For the text-containing cell, return its midpoint in (X, Y) coordinate format. 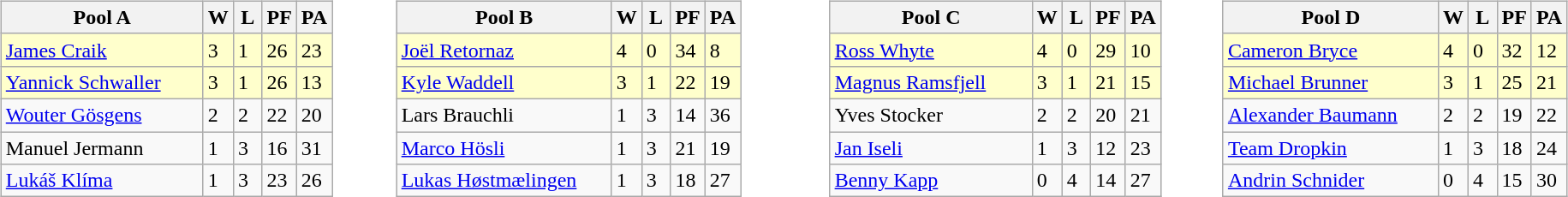
Yannick Schwaller (102, 82)
36 (723, 115)
Ross Whyte (931, 50)
10 (1142, 50)
Pool D (1331, 17)
Pool A (102, 17)
Michael Brunner (1331, 82)
34 (688, 50)
31 (313, 148)
Lukas Høstmælingen (504, 181)
Andrin Schnider (1331, 181)
Magnus Ramsfjell (931, 82)
16 (279, 148)
Manuel Jermann (102, 148)
Kyle Waddell (504, 82)
Marco Hösli (504, 148)
Wouter Gösgens (102, 115)
Alexander Baumann (1331, 115)
32 (1514, 50)
Lukáš Klíma (102, 181)
Yves Stocker (931, 115)
13 (313, 82)
24 (1548, 148)
Pool B (504, 17)
8 (723, 50)
Lars Brauchli (504, 115)
Pool C (931, 17)
James Craik (102, 50)
29 (1108, 50)
Cameron Bryce (1331, 50)
Joël Retornaz (504, 50)
Benny Kapp (931, 181)
Jan Iseli (931, 148)
30 (1548, 181)
25 (1514, 82)
Team Dropkin (1331, 148)
